Pinpoint the cell where the given text exists, returning its (X, Y) midpoint coordinate. 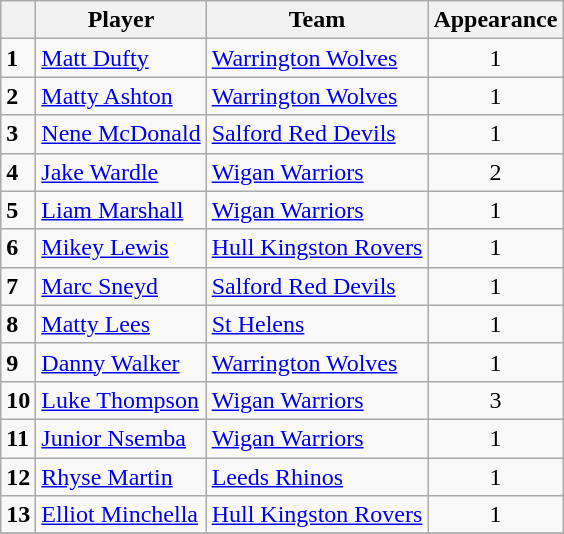
9 (18, 362)
Mikey Lewis (121, 248)
8 (18, 324)
6 (18, 248)
Junior Nsemba (121, 438)
4 (18, 172)
Nene McDonald (121, 134)
Elliot Minchella (121, 515)
Matty Ashton (121, 96)
Marc Sneyd (121, 286)
7 (18, 286)
Matty Lees (121, 324)
12 (18, 477)
Luke Thompson (121, 400)
Rhyse Martin (121, 477)
5 (18, 210)
Player (121, 20)
Team (317, 20)
Liam Marshall (121, 210)
13 (18, 515)
Leeds Rhinos (317, 477)
Jake Wardle (121, 172)
Appearance (496, 20)
Danny Walker (121, 362)
Matt Dufty (121, 58)
St Helens (317, 324)
10 (18, 400)
11 (18, 438)
